Locate the cell with the specified text and output its (X, Y) center coordinate. 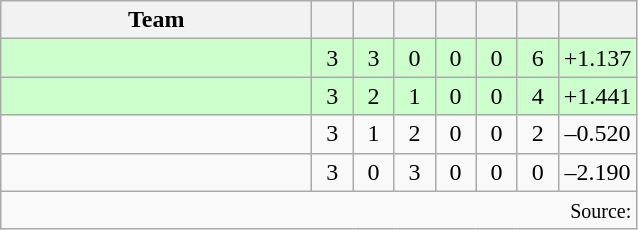
Team (156, 20)
4 (538, 96)
+1.441 (598, 96)
+1.137 (598, 58)
6 (538, 58)
–0.520 (598, 134)
Source: (319, 210)
–2.190 (598, 172)
